Return [x, y] of the center of cell containing provided text 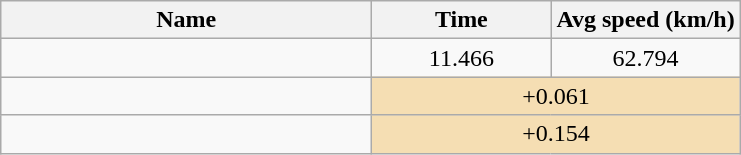
+0.154 [556, 134]
Avg speed (km/h) [646, 20]
62.794 [646, 58]
+0.061 [556, 96]
Time [462, 20]
Name [186, 20]
11.466 [462, 58]
